Identify which cell holds the provided text, then report its (x, y) central coordinate. 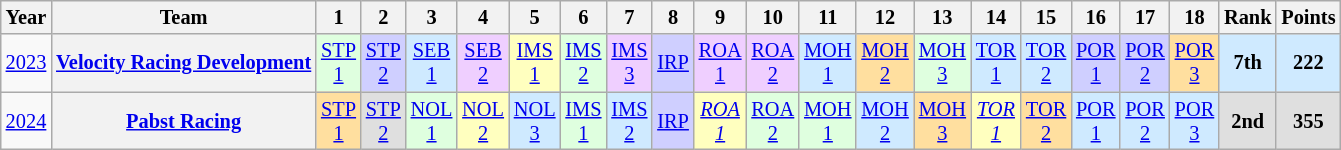
222 (1308, 63)
Team (184, 17)
9 (720, 17)
17 (1144, 17)
8 (672, 17)
6 (583, 17)
NOL2 (483, 121)
4 (483, 17)
Pabst Racing (184, 121)
14 (996, 17)
Rank (1248, 17)
12 (884, 17)
13 (942, 17)
10 (772, 17)
NOL1 (432, 121)
IMS3 (629, 63)
2023 (26, 63)
15 (1046, 17)
18 (1194, 17)
5 (535, 17)
2 (384, 17)
NOL3 (535, 121)
16 (1096, 17)
355 (1308, 121)
2024 (26, 121)
2nd (1248, 121)
3 (432, 17)
1 (338, 17)
Year (26, 17)
SEB2 (483, 63)
11 (828, 17)
SEB1 (432, 63)
Points (1308, 17)
Velocity Racing Development (184, 63)
7th (1248, 63)
7 (629, 17)
